Identify which cell holds the provided text, then report its [X, Y] central coordinate. 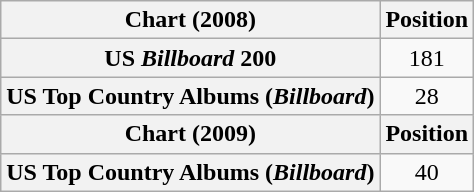
Chart (2009) [190, 134]
40 [427, 172]
28 [427, 96]
Chart (2008) [190, 20]
181 [427, 58]
US Billboard 200 [190, 58]
